Identify which cell holds the provided text, then report its (X, Y) central coordinate. 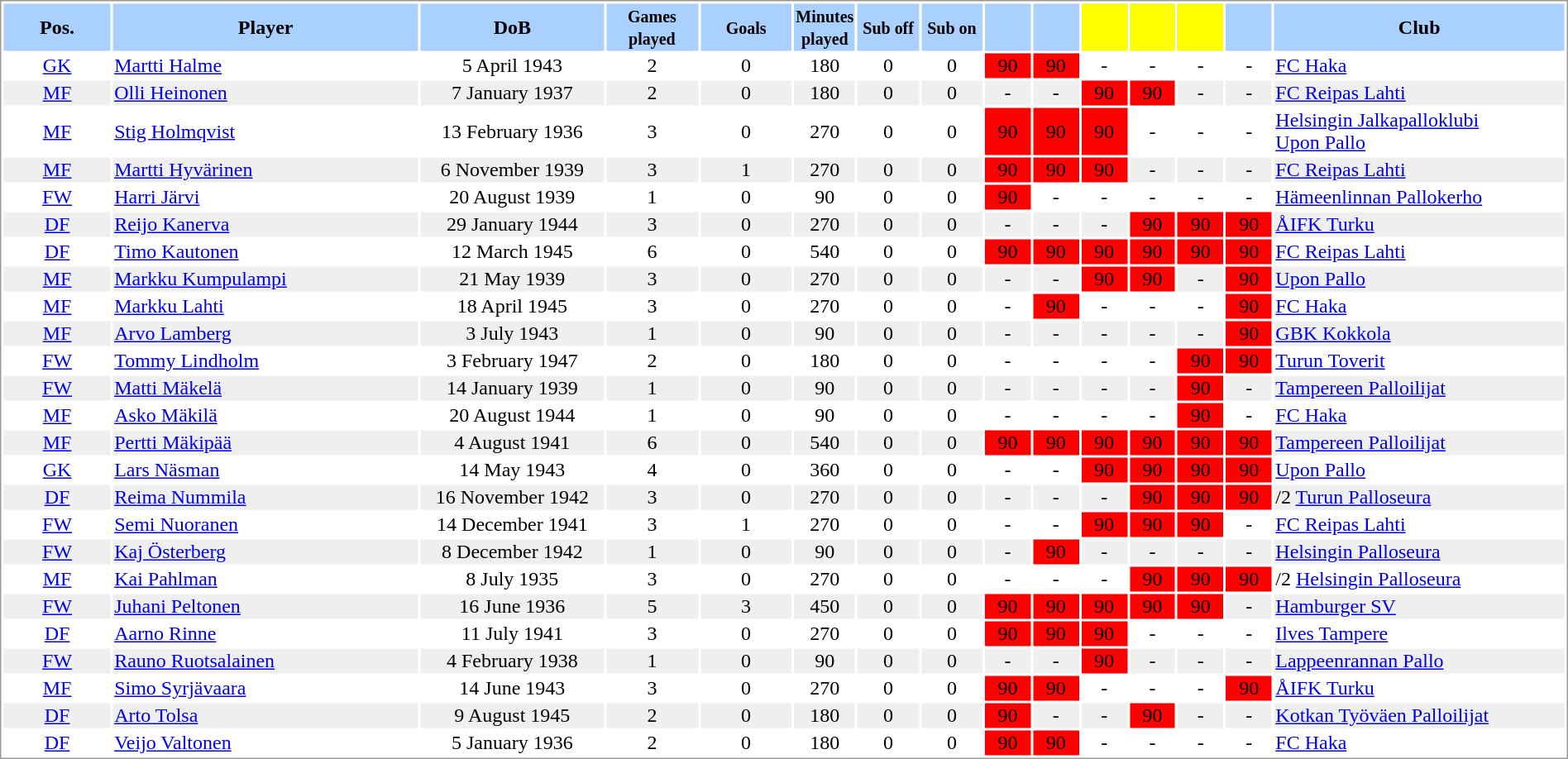
Lappeenrannan Pallo (1419, 661)
Martti Hyvärinen (266, 169)
Pertti Mäkipää (266, 442)
Reima Nummila (266, 497)
20 August 1939 (513, 198)
450 (825, 606)
/2 Helsingin Palloseura (1419, 580)
8 December 1942 (513, 551)
Juhani Peltonen (266, 606)
8 July 1935 (513, 580)
GBK Kokkola (1419, 333)
Sub on (952, 26)
Reijo Kanerva (266, 224)
9 August 1945 (513, 715)
21 May 1939 (513, 279)
DoB (513, 26)
16 November 1942 (513, 497)
Turun Toverit (1419, 361)
Veijo Valtonen (266, 743)
Matti Mäkelä (266, 388)
Kaj Österberg (266, 551)
Markku Lahti (266, 307)
Rauno Ruotsalainen (266, 661)
20 August 1944 (513, 416)
Arvo Lamberg (266, 333)
Goals (746, 26)
Aarno Rinne (266, 634)
Arto Tolsa (266, 715)
4 February 1938 (513, 661)
5 January 1936 (513, 743)
Sub off (888, 26)
4 August 1941 (513, 442)
29 January 1944 (513, 224)
Timo Kautonen (266, 252)
Ilves Tampere (1419, 634)
Minutesplayed (825, 26)
/2 Turun Palloseura (1419, 497)
Asko Mäkilä (266, 416)
5 (652, 606)
14 January 1939 (513, 388)
Markku Kumpulampi (266, 279)
12 March 1945 (513, 252)
Harri Järvi (266, 198)
Kai Pahlman (266, 580)
Helsingin Jalkapalloklubi Upon Pallo (1419, 131)
3 February 1947 (513, 361)
360 (825, 470)
14 December 1941 (513, 525)
Semi Nuoranen (266, 525)
Olli Heinonen (266, 93)
Pos. (56, 26)
3 July 1943 (513, 333)
11 July 1941 (513, 634)
6 November 1939 (513, 169)
4 (652, 470)
18 April 1945 (513, 307)
Hamburger SV (1419, 606)
7 January 1937 (513, 93)
16 June 1936 (513, 606)
Club (1419, 26)
Gamesplayed (652, 26)
Player (266, 26)
Tommy Lindholm (266, 361)
13 February 1936 (513, 131)
5 April 1943 (513, 65)
Helsingin Palloseura (1419, 551)
Martti Halme (266, 65)
14 June 1943 (513, 689)
Simo Syrjävaara (266, 689)
Hämeenlinnan Pallokerho (1419, 198)
14 May 1943 (513, 470)
Lars Näsman (266, 470)
Kotkan Työväen Palloilijat (1419, 715)
Stig Holmqvist (266, 131)
